Identify which cell holds the provided text, then report its [x, y] central coordinate. 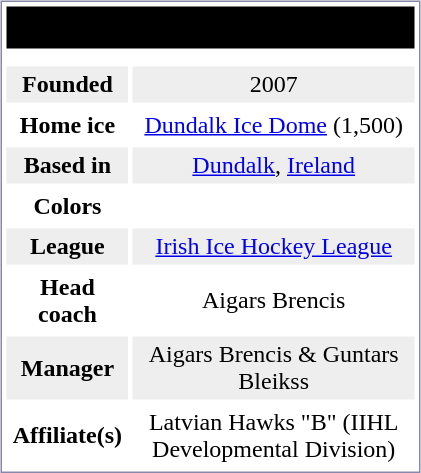
Aigars Brencis & Guntars Bleikss [274, 368]
Aigars Brencis [274, 300]
Dundalk Ice Dome (1,500) [274, 125]
Founded [67, 84]
Dundalk, Ireland [274, 166]
Manager [67, 368]
Irish Ice Hockey League [274, 246]
Latvian Hawks [210, 27]
Affiliate(s) [67, 436]
Home ice [67, 125]
Based in [67, 166]
Latvian Hawks "B" (IIHL Developmental Division) [274, 436]
2007 [274, 84]
Colors [67, 206]
Head coach [67, 300]
League [67, 246]
